Return the [X, Y] coordinate for the center point of the cell that contains the specified text.  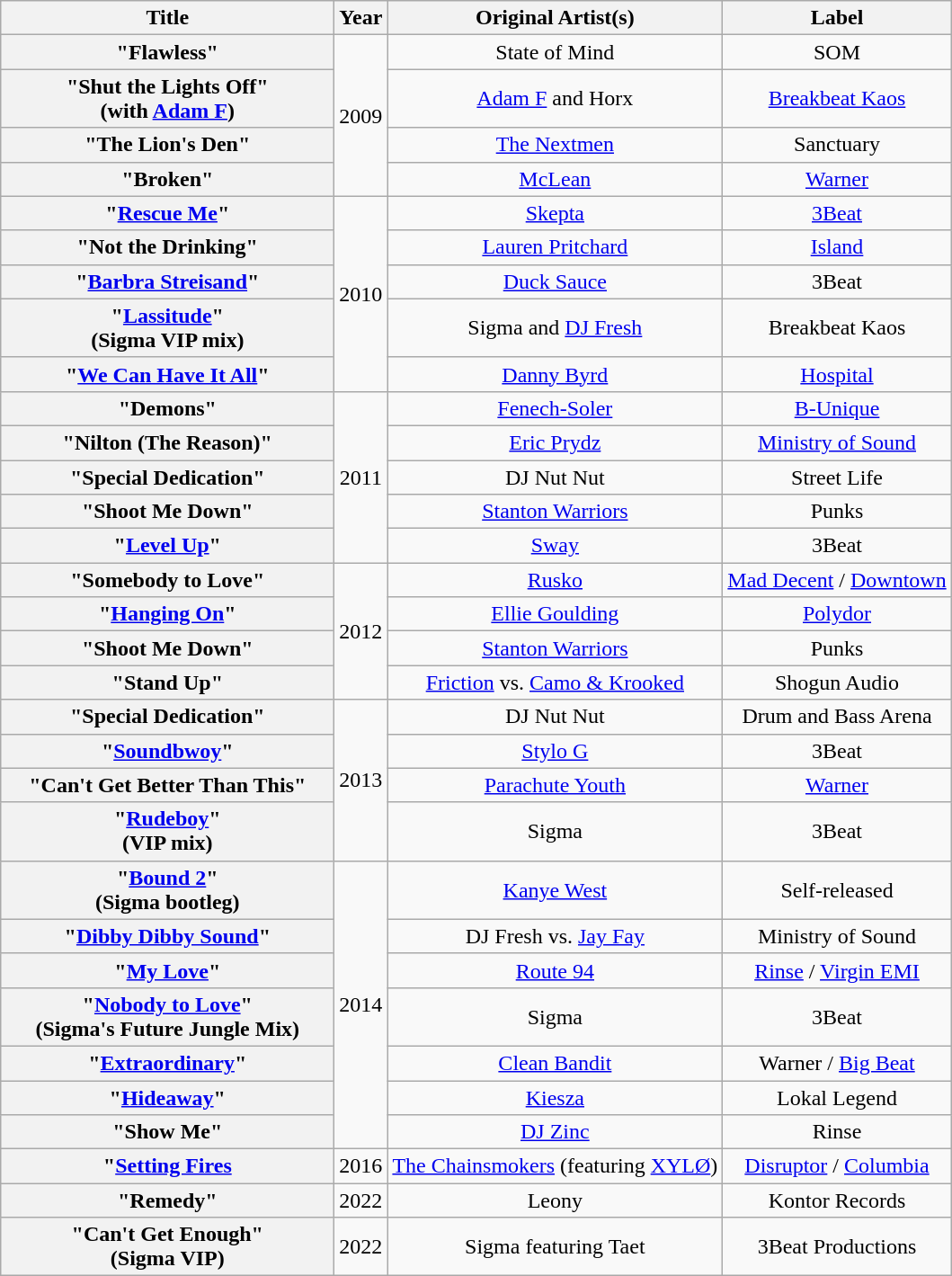
Kontor Records [837, 1200]
Fenech-Soler [556, 408]
SOM [837, 52]
"Demons" [167, 408]
"Hanging On" [167, 614]
Adam F and Horx [556, 99]
"Show Me" [167, 1132]
"Nilton (The Reason)" [167, 442]
"Level Up" [167, 546]
Route 94 [556, 970]
Leony [556, 1200]
Mad Decent / Downtown [837, 580]
Clean Bandit [556, 1063]
"Can't Get Enough" (Sigma VIP) [167, 1246]
2014 [361, 1004]
Year [361, 18]
"Not the Drinking" [167, 247]
Rusko [556, 580]
"Broken" [167, 179]
"Somebody to Love" [167, 580]
"Bound 2"(Sigma bootleg) [167, 890]
Polydor [837, 614]
"Setting Fires [167, 1166]
DJ Zinc [556, 1132]
3Beat Productions [837, 1246]
State of Mind [556, 52]
Sway [556, 546]
2010 [361, 293]
"Remedy" [167, 1200]
Ellie Goulding [556, 614]
Sigma featuring Taet [556, 1246]
"Barbra Streisand" [167, 281]
"Flawless" [167, 52]
"Extraordinary" [167, 1063]
Kanye West [556, 890]
"Nobody to Love"(Sigma's Future Jungle Mix) [167, 1016]
"Stand Up" [167, 683]
"Rescue Me" [167, 213]
"We Can Have It All" [167, 374]
"Dibby Dibby Sound" [167, 936]
Kiesza [556, 1098]
Duck Sauce [556, 281]
Rinse / Virgin EMI [837, 970]
Shogun Audio [837, 683]
McLean [556, 179]
Sanctuary [837, 145]
Skepta [556, 213]
Title [167, 18]
"My Love" [167, 970]
Rinse [837, 1132]
"Can't Get Better Than This" [167, 785]
Lauren Pritchard [556, 247]
2012 [361, 631]
Lokal Legend [837, 1098]
The Chainsmokers (featuring XYLØ) [556, 1166]
Eric Prydz [556, 442]
Island [837, 247]
"Shut the Lights Off"(with Adam F) [167, 99]
B-Unique [837, 408]
Stylo G [556, 751]
Warner / Big Beat [837, 1063]
"Rudeboy"(VIP mix) [167, 831]
Street Life [837, 477]
2016 [361, 1166]
Sigma and DJ Fresh [556, 327]
Original Artist(s) [556, 18]
Parachute Youth [556, 785]
Hospital [837, 374]
"The Lion's Den" [167, 145]
Drum and Bass Arena [837, 717]
"Hideaway" [167, 1098]
"Soundbwoy" [167, 751]
Friction vs. Camo & Krooked [556, 683]
Danny Byrd [556, 374]
Disruptor / Columbia [837, 1166]
2013 [361, 781]
2011 [361, 477]
"Lassitude"(Sigma VIP mix) [167, 327]
Self-released [837, 890]
The Nextmen [556, 145]
2009 [361, 115]
DJ Fresh vs. Jay Fay [556, 936]
Label [837, 18]
